Identify which cell holds the provided text, then report its (x, y) central coordinate. 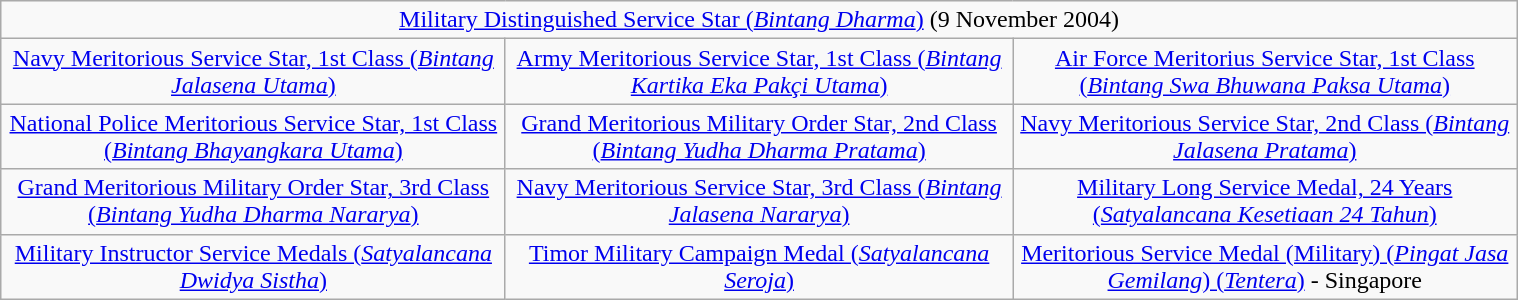
Grand Meritorious Military Order Star, 3rd Class (Bintang Yudha Dharma Nararya) (253, 202)
Navy Meritorious Service Star, 1st Class (Bintang Jalasena Utama) (253, 72)
Timor Military Campaign Medal (Satyalancana Seroja) (759, 266)
Grand Meritorious Military Order Star, 2nd Class (Bintang Yudha Dharma Pratama) (759, 136)
Military Long Service Medal, 24 Years (Satyalancana Kesetiaan 24 Tahun) (1265, 202)
Military Instructor Service Medals (Satyalancana Dwidya Sistha) (253, 266)
Air Force Meritorius Service Star, 1st Class (Bintang Swa Bhuwana Paksa Utama) (1265, 72)
Navy Meritorious Service Star, 3rd Class (Bintang Jalasena Nararya) (759, 202)
Army Meritorious Service Star, 1st Class (Bintang Kartika Eka Pakçi Utama) (759, 72)
National Police Meritorious Service Star, 1st Class (Bintang Bhayangkara Utama) (253, 136)
Military Distinguished Service Star (Bintang Dharma) (9 November 2004) (758, 20)
Navy Meritorious Service Star, 2nd Class (Bintang Jalasena Pratama) (1265, 136)
Meritorious Service Medal (Military) (Pingat Jasa Gemilang) (Tentera) - Singapore (1265, 266)
